Extract the (x, y) coordinate from the center of the cell holding the provided text.  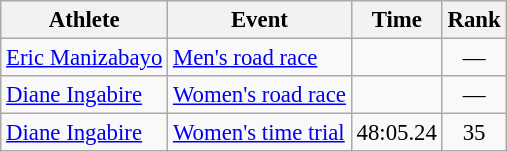
Time (396, 20)
48:05.24 (396, 133)
35 (474, 133)
Women's time trial (260, 133)
Rank (474, 20)
Men's road race (260, 58)
Athlete (84, 20)
Event (260, 20)
Eric Manizabayo (84, 58)
Women's road race (260, 95)
